Return (X, Y) of the center of cell containing provided text 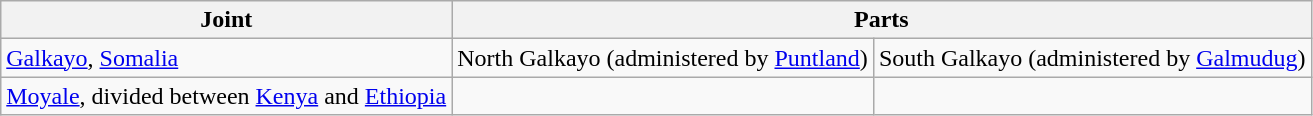
Parts (882, 20)
Galkayo, Somalia (226, 58)
North Galkayo (administered by Puntland) (663, 58)
South Galkayo (administered by Galmudug) (1092, 58)
Moyale, divided between Kenya and Ethiopia (226, 96)
Joint (226, 20)
